Return the [x, y] coordinate for the center point of the cell that contains the specified text.  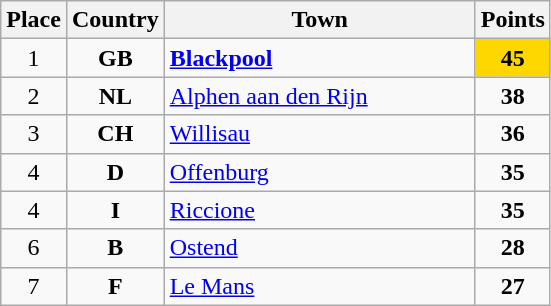
B [115, 248]
Blackpool [320, 58]
Alphen aan den Rijn [320, 96]
Le Mans [320, 286]
F [115, 286]
GB [115, 58]
Place [34, 20]
38 [512, 96]
Riccione [320, 210]
CH [115, 134]
Town [320, 20]
Offenburg [320, 172]
Points [512, 20]
2 [34, 96]
D [115, 172]
I [115, 210]
1 [34, 58]
28 [512, 248]
7 [34, 286]
Willisau [320, 134]
Country [115, 20]
36 [512, 134]
3 [34, 134]
27 [512, 286]
Ostend [320, 248]
6 [34, 248]
NL [115, 96]
45 [512, 58]
